Search for the cell housing the specified text and yield its (X, Y) center coordinate. 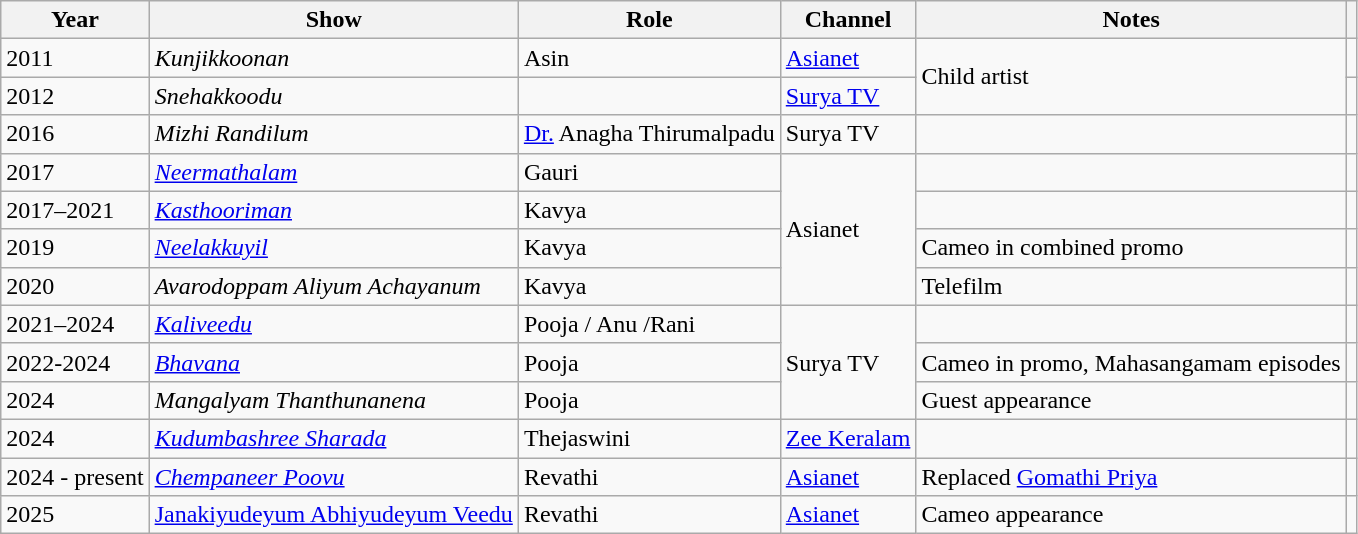
Guest appearance (1131, 400)
Replaced Gomathi Priya (1131, 477)
Kunjikkoonan (334, 58)
Zee Keralam (848, 438)
Kaliveedu (334, 324)
Cameo in combined promo (1131, 248)
2021–2024 (75, 324)
2012 (75, 96)
Neelakkuyil (334, 248)
Chempaneer Poovu (334, 477)
Gauri (649, 172)
Mizhi Randilum (334, 134)
Telefilm (1131, 286)
Snehakkoodu (334, 96)
Neermathalam (334, 172)
2024 - present (75, 477)
Pooja / Anu /Rani (649, 324)
2025 (75, 515)
Channel (848, 20)
2017–2021 (75, 210)
2011 (75, 58)
2020 (75, 286)
Kasthooriman (334, 210)
Role (649, 20)
Notes (1131, 20)
Year (75, 20)
Asin (649, 58)
Cameo in promo, Mahasangamam episodes (1131, 362)
Child artist (1131, 77)
Avarodoppam Aliyum Achayanum (334, 286)
Cameo appearance (1131, 515)
Janakiyudeyum Abhiyudeyum Veedu (334, 515)
2017 (75, 172)
2016 (75, 134)
Mangalyam Thanthunanena (334, 400)
Dr. Anagha Thirumalpadu (649, 134)
Show (334, 20)
Bhavana (334, 362)
2019 (75, 248)
2022-2024 (75, 362)
Kudumbashree Sharada (334, 438)
Thejaswini (649, 438)
